Search for the cell housing the specified text and yield its (x, y) center coordinate. 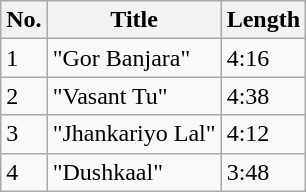
"Dushkaal" (134, 172)
1 (24, 58)
"Gor Banjara" (134, 58)
4:12 (263, 134)
2 (24, 96)
3:48 (263, 172)
Length (263, 20)
"Vasant Tu" (134, 96)
Title (134, 20)
4 (24, 172)
4:16 (263, 58)
"Jhankariyo Lal" (134, 134)
3 (24, 134)
4:38 (263, 96)
No. (24, 20)
